Pinpoint the cell where the given text exists, returning its (X, Y) midpoint coordinate. 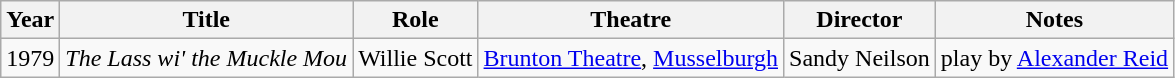
Title (206, 20)
Brunton Theatre, Musselburgh (630, 58)
Year (30, 20)
Willie Scott (416, 58)
Theatre (630, 20)
Role (416, 20)
play by Alexander Reid (1054, 58)
The Lass wi' the Muckle Mou (206, 58)
1979 (30, 58)
Director (860, 20)
Sandy Neilson (860, 58)
Notes (1054, 20)
